Output the [x, y] coordinate of the center of the cell containing the given text.  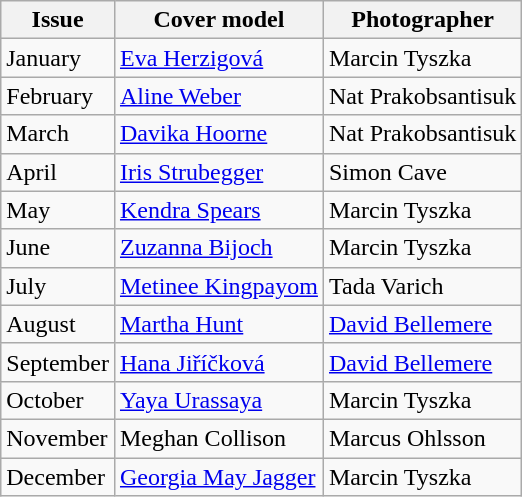
Tada Varich [422, 286]
Hana Jiříčková [218, 362]
December [58, 477]
January [58, 58]
Georgia May Jagger [218, 477]
Meghan Collison [218, 438]
Issue [58, 20]
October [58, 400]
July [58, 286]
Yaya Urassaya [218, 400]
April [58, 172]
Aline Weber [218, 96]
September [58, 362]
November [58, 438]
August [58, 324]
Kendra Spears [218, 210]
Simon Cave [422, 172]
Metinee Kingpayom [218, 286]
February [58, 96]
June [58, 248]
Davika Hoorne [218, 134]
Zuzanna Bijoch [218, 248]
Martha Hunt [218, 324]
Cover model [218, 20]
Marcus Ohlsson [422, 438]
May [58, 210]
Iris Strubegger [218, 172]
Eva Herzigová [218, 58]
March [58, 134]
Photographer [422, 20]
